Detect which cell encompasses the target text, then output its [x, y] center coordinate. 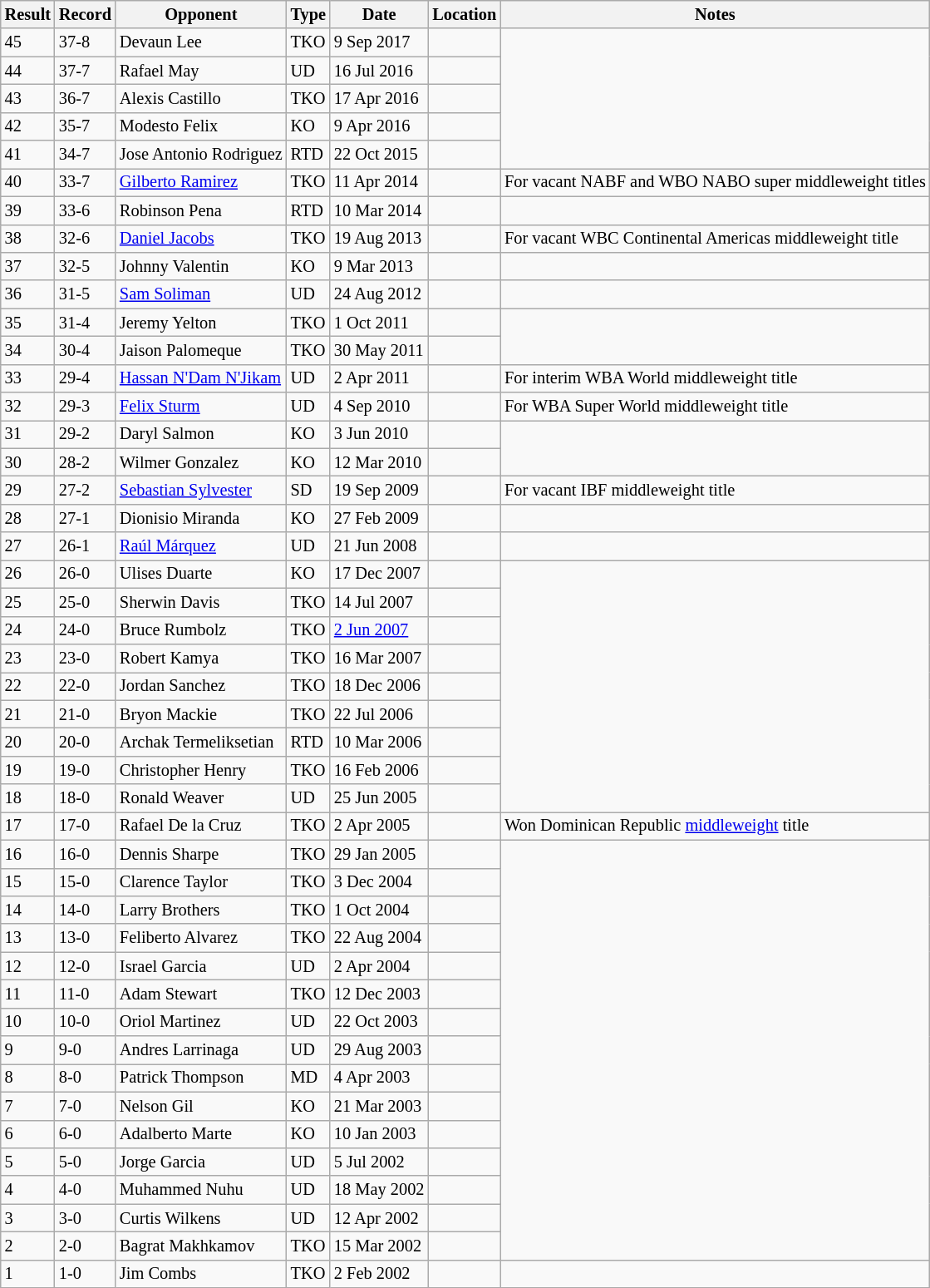
Opponent [201, 14]
10 Jan 2003 [379, 1134]
29 [28, 490]
27-2 [85, 490]
For vacant NABF and WBO NABO super middleweight titles [715, 182]
7-0 [85, 1106]
2-0 [85, 1246]
29 Aug 2003 [379, 1050]
22 Aug 2004 [379, 938]
2 Apr 2004 [379, 966]
Bruce Rumbolz [201, 630]
11 Apr 2014 [379, 182]
32-6 [85, 239]
Bagrat Makhkamov [201, 1246]
10 Mar 2014 [379, 210]
Devaun Lee [201, 42]
31 [28, 434]
26-1 [85, 546]
Felix Sturm [201, 407]
Location [464, 14]
Gilberto Ramirez [201, 182]
8-0 [85, 1078]
Date [379, 14]
2 Apr 2011 [379, 378]
Dennis Sharpe [201, 854]
10-0 [85, 1022]
17 Dec 2007 [379, 574]
Christopher Henry [201, 770]
17-0 [85, 826]
Rafael May [201, 71]
36 [28, 294]
22-0 [85, 686]
22 Oct 2015 [379, 155]
21 Jun 2008 [379, 546]
3 Jun 2010 [379, 434]
5 [28, 1162]
14 [28, 910]
16 [28, 854]
1 Oct 2011 [379, 323]
29 Jan 2005 [379, 854]
33-6 [85, 210]
26 [28, 574]
Adam Stewart [201, 994]
2 Feb 2002 [379, 1274]
20-0 [85, 742]
18 May 2002 [379, 1190]
28 [28, 518]
17 [28, 826]
1-0 [85, 1274]
37-7 [85, 71]
Jordan Sanchez [201, 686]
Record [85, 14]
MD [308, 1078]
25-0 [85, 602]
37-8 [85, 42]
Sherwin Davis [201, 602]
27 Feb 2009 [379, 518]
Bryon Mackie [201, 714]
3-0 [85, 1218]
38 [28, 239]
10 Mar 2006 [379, 742]
3 [28, 1218]
19 Sep 2009 [379, 490]
22 [28, 686]
42 [28, 126]
35-7 [85, 126]
For vacant IBF middleweight title [715, 490]
16-0 [85, 854]
32 [28, 407]
Type [308, 14]
36-7 [85, 98]
20 [28, 742]
12 Apr 2002 [379, 1218]
Robinson Pena [201, 210]
Hassan N'Dam N'Jikam [201, 378]
1 Oct 2004 [379, 910]
17 Apr 2016 [379, 98]
Sam Soliman [201, 294]
31-5 [85, 294]
15 Mar 2002 [379, 1246]
4 Apr 2003 [379, 1078]
18 Dec 2006 [379, 686]
Won Dominican Republic middleweight title [715, 826]
Ulises Duarte [201, 574]
4 [28, 1190]
16 Jul 2016 [379, 71]
24 Aug 2012 [379, 294]
35 [28, 323]
Daryl Salmon [201, 434]
15 [28, 882]
39 [28, 210]
24-0 [85, 630]
Raúl Márquez [201, 546]
16 Mar 2007 [379, 658]
22 Oct 2003 [379, 1022]
30 May 2011 [379, 350]
Feliberto Alvarez [201, 938]
2 Apr 2005 [379, 826]
11-0 [85, 994]
37 [28, 266]
For vacant WBC Continental Americas middleweight title [715, 239]
4-0 [85, 1190]
12 Dec 2003 [379, 994]
21 [28, 714]
6 [28, 1134]
9 Sep 2017 [379, 42]
14 Jul 2007 [379, 602]
13-0 [85, 938]
18 [28, 798]
6-0 [85, 1134]
5-0 [85, 1162]
Israel Garcia [201, 966]
45 [28, 42]
7 [28, 1106]
15-0 [85, 882]
10 [28, 1022]
Result [28, 14]
28-2 [85, 462]
Rafael De la Cruz [201, 826]
Alexis Castillo [201, 98]
Larry Brothers [201, 910]
34-7 [85, 155]
Oriol Martinez [201, 1022]
44 [28, 71]
19 [28, 770]
33-7 [85, 182]
29-3 [85, 407]
Andres Larrinaga [201, 1050]
19 Aug 2013 [379, 239]
9 Apr 2016 [379, 126]
Sebastian Sylvester [201, 490]
21-0 [85, 714]
Modesto Felix [201, 126]
Jose Antonio Rodriguez [201, 155]
2 Jun 2007 [379, 630]
40 [28, 182]
9 [28, 1050]
18-0 [85, 798]
SD [308, 490]
2 [28, 1246]
21 Mar 2003 [379, 1106]
For interim WBA World middleweight title [715, 378]
14-0 [85, 910]
Curtis Wilkens [201, 1218]
Archak Termeliksetian [201, 742]
Johnny Valentin [201, 266]
Clarence Taylor [201, 882]
19-0 [85, 770]
Robert Kamya [201, 658]
Adalberto Marte [201, 1134]
4 Sep 2010 [379, 407]
5 Jul 2002 [379, 1162]
3 Dec 2004 [379, 882]
29-4 [85, 378]
23-0 [85, 658]
Muhammed Nuhu [201, 1190]
Jaison Palomeque [201, 350]
Wilmer Gonzalez [201, 462]
23 [28, 658]
12-0 [85, 966]
41 [28, 155]
34 [28, 350]
31-4 [85, 323]
30 [28, 462]
For WBA Super World middleweight title [715, 407]
16 Feb 2006 [379, 770]
24 [28, 630]
11 [28, 994]
Patrick Thompson [201, 1078]
Notes [715, 14]
30-4 [85, 350]
8 [28, 1078]
Dionisio Miranda [201, 518]
27 [28, 546]
33 [28, 378]
Jeremy Yelton [201, 323]
27-1 [85, 518]
13 [28, 938]
Jim Combs [201, 1274]
29-2 [85, 434]
32-5 [85, 266]
12 Mar 2010 [379, 462]
1 [28, 1274]
25 [28, 602]
Nelson Gil [201, 1106]
Daniel Jacobs [201, 239]
9-0 [85, 1050]
Ronald Weaver [201, 798]
22 Jul 2006 [379, 714]
9 Mar 2013 [379, 266]
26-0 [85, 574]
Jorge Garcia [201, 1162]
43 [28, 98]
12 [28, 966]
25 Jun 2005 [379, 798]
